Pinpoint the cell where the given text exists, returning its (x, y) midpoint coordinate. 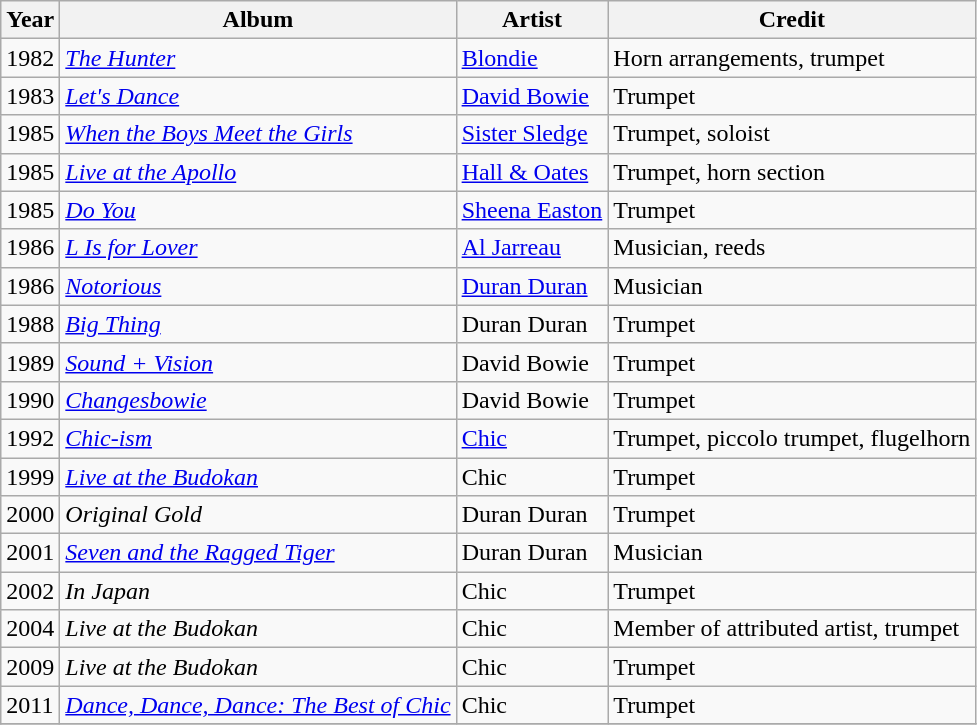
1983 (30, 96)
Hall & Oates (532, 172)
Changesbowie (258, 400)
Trumpet, horn section (792, 172)
Sheena Easton (532, 210)
Horn arrangements, trumpet (792, 58)
1982 (30, 58)
1990 (30, 400)
In Japan (258, 591)
The Hunter (258, 58)
Sister Sledge (532, 134)
Notorious (258, 286)
1988 (30, 324)
Blondie (532, 58)
1999 (30, 477)
Artist (532, 20)
Seven and the Ragged Tiger (258, 553)
Live at the Apollo (258, 172)
1992 (30, 438)
Musician, reeds (792, 248)
2004 (30, 629)
Album (258, 20)
Original Gold (258, 515)
2000 (30, 515)
Sound + Vision (258, 362)
Do You (258, 210)
2002 (30, 591)
2011 (30, 705)
Let's Dance (258, 96)
Dance, Dance, Dance: The Best of Chic (258, 705)
Credit (792, 20)
Al Jarreau (532, 248)
Year (30, 20)
L Is for Lover (258, 248)
Big Thing (258, 324)
When the Boys Meet the Girls (258, 134)
1989 (30, 362)
Trumpet, piccolo trumpet, flugelhorn (792, 438)
Member of attributed artist, trumpet (792, 629)
Trumpet, soloist (792, 134)
Chic-ism (258, 438)
2001 (30, 553)
2009 (30, 667)
